Extract the [X, Y] coordinate from the center of the cell holding the provided text.  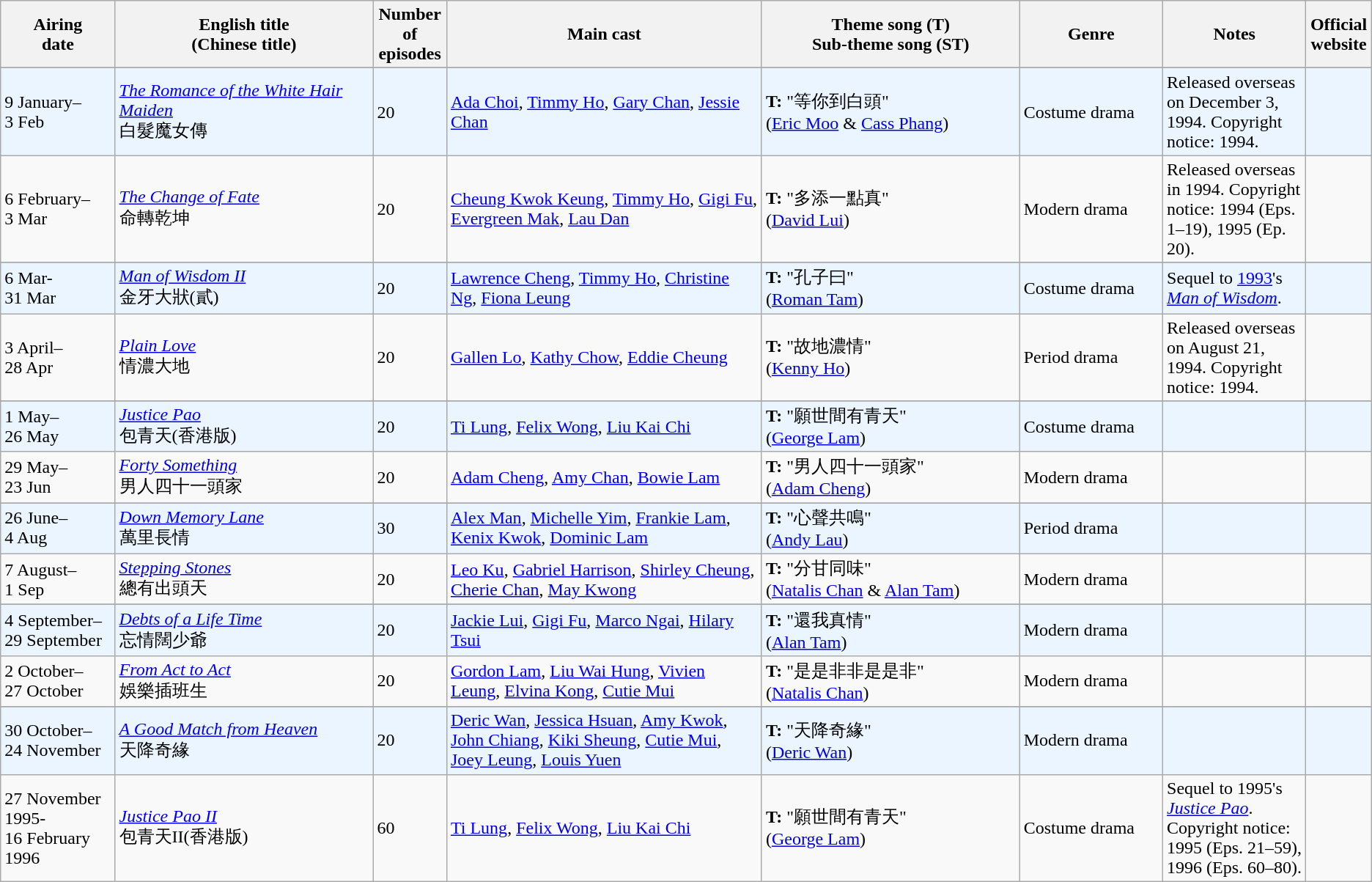
T: "天降奇緣" (Deric Wan) [890, 740]
Released overseas on August 21, 1994. Copyright notice: 1994. [1234, 358]
Justice Pao 包青天(香港版) [244, 427]
Plain Love 情濃大地 [244, 358]
6 February– 3 Mar [58, 209]
Released overseas in 1994. Copyright notice: 1994 (Eps. 1–19), 1995 (Ep. 20). [1234, 209]
Justice Pao II 包青天II(香港版) [244, 828]
Sequel to 1993's Man of Wisdom. [1234, 288]
7 August– 1 Sep [58, 579]
T: "是是非非是是非" (Natalis Chan) [890, 681]
T: "故地濃情" (Kenny Ho) [890, 358]
The Romance of the White Hair Maiden 白髮魔女傳 [244, 111]
Adam Cheng, Amy Chan, Bowie Lam [604, 477]
English title (Chinese title) [244, 34]
29 May– 23 Jun [58, 477]
Notes [1234, 34]
Forty Something 男人四十一頭家 [244, 477]
Deric Wan, Jessica Hsuan, Amy Kwok, John Chiang, Kiki Sheung, Cutie Mui, Joey Leung, Louis Yuen [604, 740]
Cheung Kwok Keung, Timmy Ho, Gigi Fu, Evergreen Mak, Lau Dan [604, 209]
Alex Man, Michelle Yim, Frankie Lam, Kenix Kwok, Dominic Lam [604, 529]
26 June– 4 Aug [58, 529]
Jackie Lui, Gigi Fu, Marco Ngai, Hilary Tsui [604, 631]
Released overseas on December 3, 1994. Copyright notice: 1994. [1234, 111]
1 May– 26 May [58, 427]
T: "等你到白頭" (Eric Moo & Cass Phang) [890, 111]
Lawrence Cheng, Timmy Ho, Christine Ng, Fiona Leung [604, 288]
Debts of a Life Time 忘情闊少爺 [244, 631]
T: "孔子曰" (Roman Tam) [890, 288]
Ada Choi, Timmy Ho, Gary Chan, Jessie Chan [604, 111]
Leo Ku, Gabriel Harrison, Shirley Cheung, Cherie Chan, May Kwong [604, 579]
A Good Match from Heaven 天降奇緣 [244, 740]
T: "還我真情" (Alan Tam) [890, 631]
Man of Wisdom II 金牙大狀(貳) [244, 288]
9 January– 3 Feb [58, 111]
Sequel to 1995's Justice Pao. Copyright notice: 1995 (Eps. 21–59), 1996 (Eps. 60–80). [1234, 828]
Theme song (T) Sub-theme song (ST) [890, 34]
30 October– 24 November [58, 740]
Stepping Stones 總有出頭天 [244, 579]
T: "男人四十一頭家" (Adam Cheng) [890, 477]
4 September– 29 September [58, 631]
6 Mar- 31 Mar [58, 288]
Official website [1338, 34]
Number of episodes [410, 34]
Main cast [604, 34]
T: "分甘同味" (Natalis Chan & Alan Tam) [890, 579]
60 [410, 828]
Airingdate [58, 34]
27 November 1995- 16 February 1996 [58, 828]
T: "多添一點真" (David Lui) [890, 209]
Gallen Lo, Kathy Chow, Eddie Cheung [604, 358]
T: "心聲共鳴" (Andy Lau) [890, 529]
3 April– 28 Apr [58, 358]
The Change of Fate 命轉乾坤 [244, 209]
From Act to Act 娛樂插班生 [244, 681]
Gordon Lam, Liu Wai Hung, Vivien Leung, Elvina Kong, Cutie Mui [604, 681]
Down Memory Lane 萬里長情 [244, 529]
30 [410, 529]
2 October– 27 October [58, 681]
Genre [1091, 34]
